Return the [x, y] coordinate for the center point of the cell that contains the specified text.  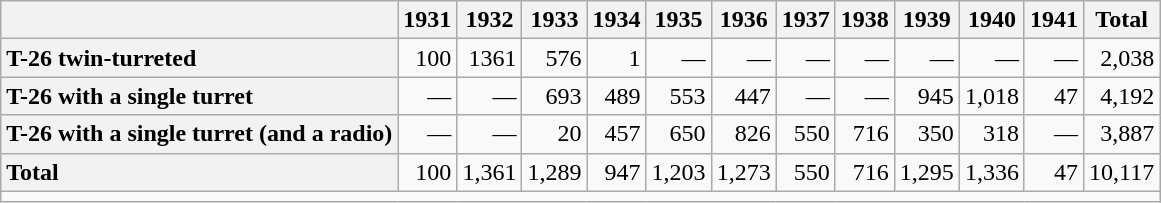
1,289 [554, 172]
2,038 [1122, 58]
1,203 [678, 172]
20 [554, 134]
1936 [744, 20]
650 [678, 134]
576 [554, 58]
1934 [616, 20]
693 [554, 96]
1,361 [490, 172]
1932 [490, 20]
1938 [864, 20]
553 [678, 96]
1,295 [926, 172]
489 [616, 96]
1937 [806, 20]
1939 [926, 20]
1361 [490, 58]
318 [992, 134]
945 [926, 96]
1931 [428, 20]
1 [616, 58]
3,887 [1122, 134]
457 [616, 134]
1933 [554, 20]
447 [744, 96]
10,117 [1122, 172]
T-26 with a single turret [200, 96]
1,273 [744, 172]
1941 [1054, 20]
T-26 with a single turret (and a radio) [200, 134]
1,018 [992, 96]
1935 [678, 20]
947 [616, 172]
T-26 twin-turreted [200, 58]
350 [926, 134]
4,192 [1122, 96]
1,336 [992, 172]
1940 [992, 20]
826 [744, 134]
